Output the (x, y) coordinate of the center of the cell containing the given text.  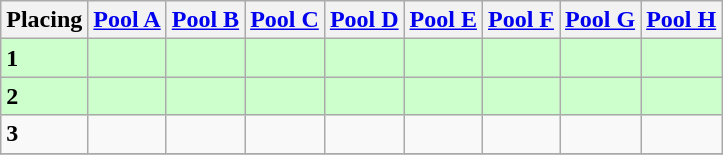
Pool F (520, 20)
Pool A (127, 20)
Pool H (682, 20)
2 (44, 96)
Pool E (443, 20)
Pool D (364, 20)
3 (44, 134)
Placing (44, 20)
Pool G (600, 20)
1 (44, 58)
Pool C (285, 20)
Pool B (205, 20)
